Return the (x, y) coordinate for the center point of the cell that contains the specified text.  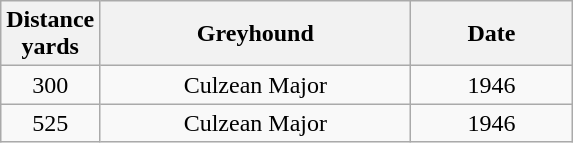
Distance yards (50, 34)
300 (50, 85)
Greyhound (256, 34)
Date (492, 34)
525 (50, 123)
